Return (x, y) of the center of cell containing provided text 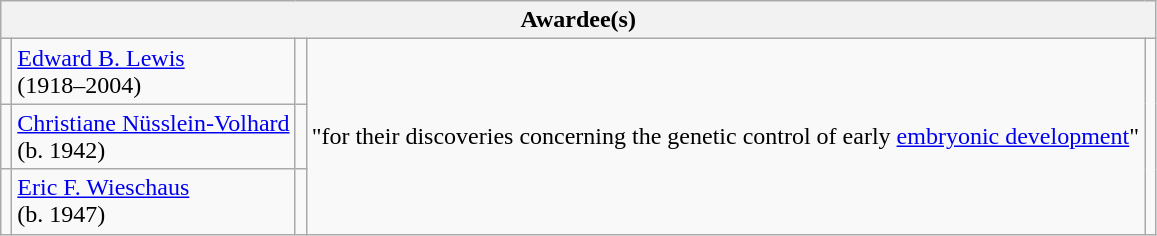
Eric F. Wieschaus(b. 1947) (154, 202)
Edward B. Lewis(1918–2004) (154, 72)
Christiane Nüsslein-Volhard(b. 1942) (154, 136)
"for their discoveries concerning the genetic control of early embryonic development" (725, 136)
Awardee(s) (578, 20)
